Pinpoint the cell where the given text exists, returning its (X, Y) midpoint coordinate. 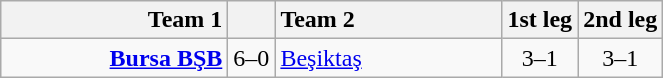
6–0 (252, 58)
Team 2 (388, 20)
Bursa BŞB (114, 58)
Team 1 (114, 20)
2nd leg (620, 20)
1st leg (540, 20)
Beşiktaş (388, 58)
